Capture the cell that displays the provided text and extract its (X, Y) central coordinate. 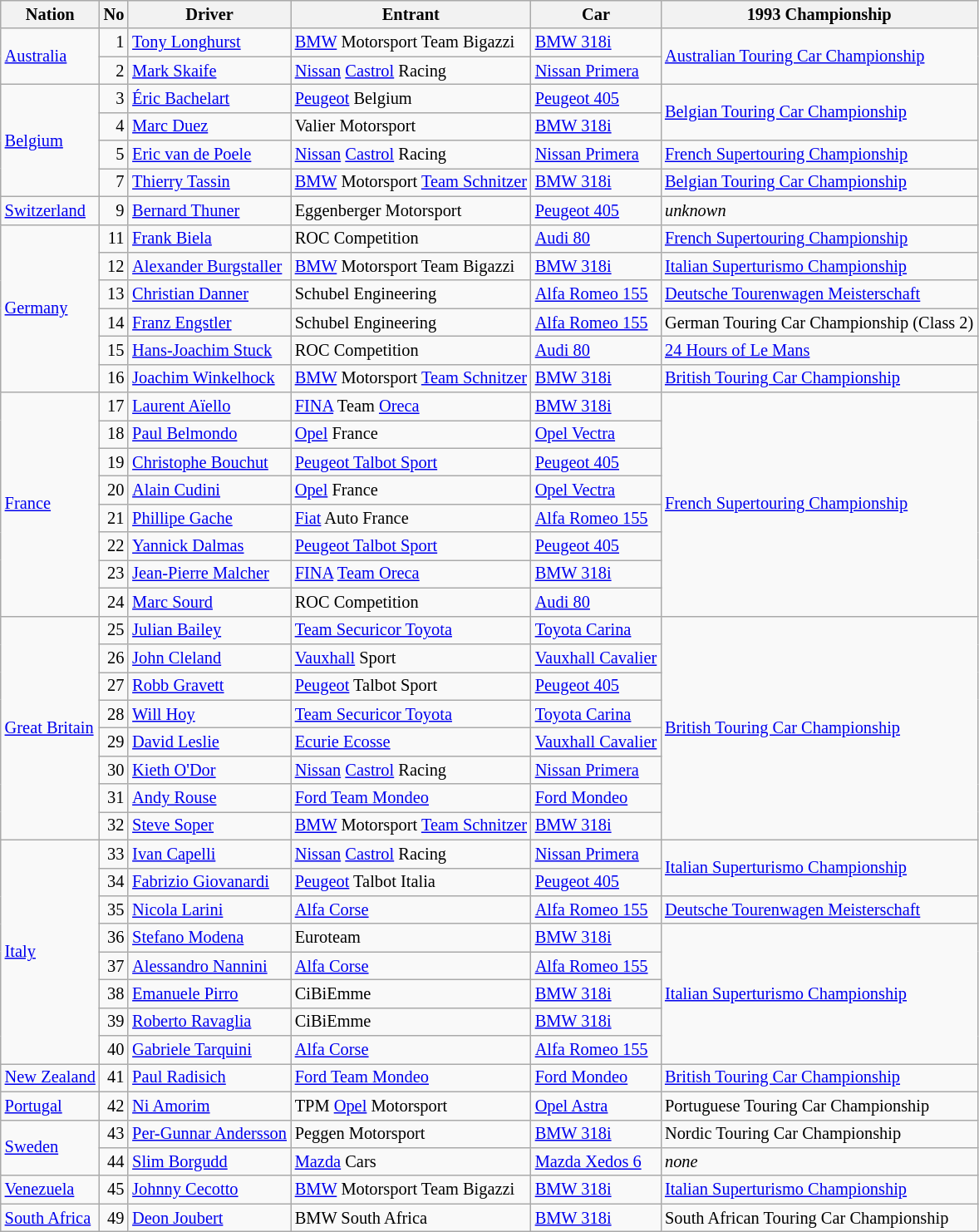
23 (115, 574)
Peugeot Talbot Italia (411, 882)
Paul Radisich (209, 1077)
21 (115, 518)
15 (115, 350)
Fiat Auto France (411, 518)
Éric Bachelart (209, 98)
Thierry Tassin (209, 182)
Joachim Winkelhock (209, 378)
Sweden (50, 1147)
Christophe Bouchut (209, 462)
Yannick Dalmas (209, 546)
No (115, 14)
Mark Skaife (209, 71)
Belgium (50, 140)
41 (115, 1077)
Venezuela (50, 1190)
31 (115, 798)
Vauxhall Sport (411, 658)
Deon Joubert (209, 1218)
Great Britain (50, 728)
BMW South Africa (411, 1218)
39 (115, 1022)
Opel Astra (596, 1106)
30 (115, 770)
none (819, 1161)
Robb Gravett (209, 686)
12 (115, 266)
49 (115, 1218)
Kieth O'Dor (209, 770)
Portuguese Touring Car Championship (819, 1106)
38 (115, 993)
2 (115, 71)
18 (115, 434)
South Africa (50, 1218)
Laurent Aïello (209, 407)
Phillipe Gache (209, 518)
Euroteam (411, 938)
25 (115, 630)
45 (115, 1190)
40 (115, 1050)
27 (115, 686)
28 (115, 714)
Australia (50, 57)
New Zealand (50, 1077)
11 (115, 239)
Slim Borgudd (209, 1161)
32 (115, 825)
Germany (50, 308)
44 (115, 1161)
Tony Longhurst (209, 42)
29 (115, 742)
Ivan Capelli (209, 854)
Emanuele Pirro (209, 993)
Eric van de Poele (209, 155)
Australian Touring Car Championship (819, 57)
John Cleland (209, 658)
unknown (819, 210)
14 (115, 323)
36 (115, 938)
Italy (50, 951)
Jean-Pierre Malcher (209, 574)
Christian Danner (209, 294)
Marc Duez (209, 126)
Hans-Joachim Stuck (209, 350)
Peggen Motorsport (411, 1134)
Alessandro Nannini (209, 966)
South African Touring Car Championship (819, 1218)
Johnny Cecotto (209, 1190)
David Leslie (209, 742)
Peugeot Belgium (411, 98)
22 (115, 546)
43 (115, 1134)
Frank Biela (209, 239)
5 (115, 155)
24 (115, 602)
Marc Sourd (209, 602)
Driver (209, 14)
France (50, 504)
Mazda Xedos 6 (596, 1161)
Nicola Larini (209, 909)
Bernard Thuner (209, 210)
42 (115, 1106)
German Touring Car Championship (Class 2) (819, 323)
Nordic Touring Car Championship (819, 1134)
Ecurie Ecosse (411, 742)
Stefano Modena (209, 938)
Ni Amorim (209, 1106)
Mazda Cars (411, 1161)
Valier Motorsport (411, 126)
Portugal (50, 1106)
37 (115, 966)
Steve Soper (209, 825)
19 (115, 462)
TPM Opel Motorsport (411, 1106)
3 (115, 98)
16 (115, 378)
Alain Cudini (209, 490)
Gabriele Tarquini (209, 1050)
1 (115, 42)
13 (115, 294)
24 Hours of Le Mans (819, 350)
Alexander Burgstaller (209, 266)
Paul Belmondo (209, 434)
Car (596, 14)
Franz Engstler (209, 323)
Will Hoy (209, 714)
Andy Rouse (209, 798)
Eggenberger Motorsport (411, 210)
Roberto Ravaglia (209, 1022)
Julian Bailey (209, 630)
Entrant (411, 14)
7 (115, 182)
Per-Gunnar Andersson (209, 1134)
9 (115, 210)
26 (115, 658)
35 (115, 909)
34 (115, 882)
Fabrizio Giovanardi (209, 882)
33 (115, 854)
1993 Championship (819, 14)
4 (115, 126)
Nation (50, 14)
20 (115, 490)
Switzerland (50, 210)
17 (115, 407)
